Search for the cell housing the specified text and yield its (x, y) center coordinate. 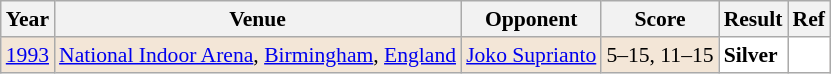
5–15, 11–15 (660, 55)
Opponent (531, 19)
Score (660, 19)
1993 (28, 55)
Venue (258, 19)
Silver (754, 55)
National Indoor Arena, Birmingham, England (258, 55)
Result (754, 19)
Joko Suprianto (531, 55)
Ref (809, 19)
Year (28, 19)
